Find where the given text appears and provide that cell's center as [x, y] coordinate. 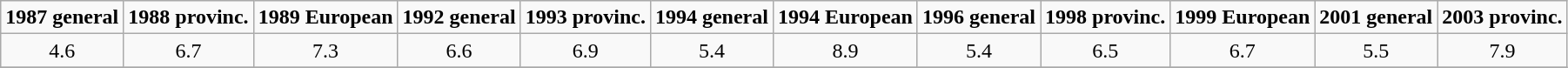
6.5 [1105, 51]
1989 European [325, 17]
8.9 [845, 51]
5.5 [1377, 51]
1994 general [712, 17]
4.6 [63, 51]
2003 provinc. [1502, 17]
1999 European [1243, 17]
7.3 [325, 51]
1996 general [978, 17]
1993 provinc. [585, 17]
1987 general [63, 17]
6.6 [459, 51]
1994 European [845, 17]
1998 provinc. [1105, 17]
1992 general [459, 17]
2001 general [1377, 17]
7.9 [1502, 51]
1988 provinc. [188, 17]
6.9 [585, 51]
